Identify which cell holds the provided text, then report its [x, y] central coordinate. 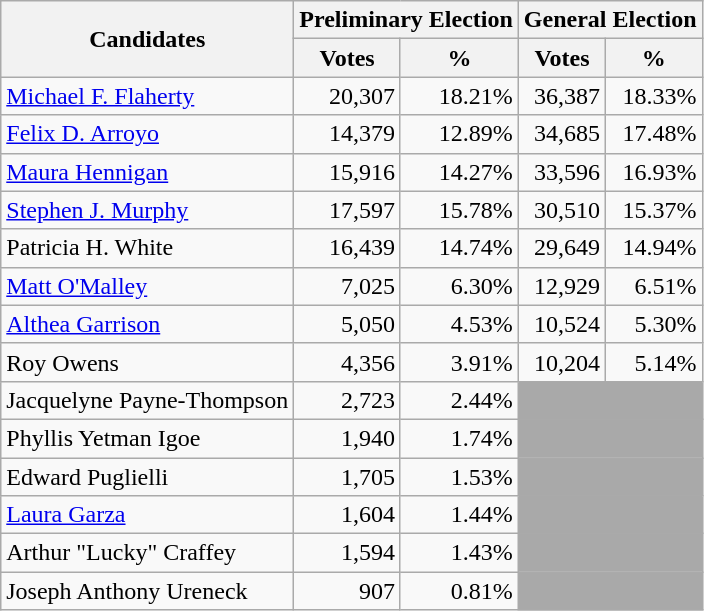
17.48% [654, 134]
1,594 [348, 553]
1,604 [348, 515]
34,685 [562, 134]
0.81% [459, 591]
4,356 [348, 362]
Jacquelyne Payne-Thompson [148, 400]
14,379 [348, 134]
10,524 [562, 324]
12,929 [562, 286]
1.44% [459, 515]
33,596 [562, 172]
12.89% [459, 134]
Althea Garrison [148, 324]
6.51% [654, 286]
17,597 [348, 210]
30,510 [562, 210]
2,723 [348, 400]
1.53% [459, 477]
Edward Puglielli [148, 477]
36,387 [562, 96]
6.30% [459, 286]
Candidates [148, 39]
14.94% [654, 248]
Stephen J. Murphy [148, 210]
15.37% [654, 210]
907 [348, 591]
General Election [610, 20]
5,050 [348, 324]
Roy Owens [148, 362]
Maura Hennigan [148, 172]
Arthur "Lucky" Craffey [148, 553]
Matt O'Malley [148, 286]
Patricia H. White [148, 248]
16,439 [348, 248]
7,025 [348, 286]
16.93% [654, 172]
Phyllis Yetman Igoe [148, 438]
20,307 [348, 96]
18.21% [459, 96]
10,204 [562, 362]
1.43% [459, 553]
1,705 [348, 477]
18.33% [654, 96]
29,649 [562, 248]
1.74% [459, 438]
Laura Garza [148, 515]
15,916 [348, 172]
15.78% [459, 210]
3.91% [459, 362]
Felix D. Arroyo [148, 134]
1,940 [348, 438]
2.44% [459, 400]
Joseph Anthony Ureneck [148, 591]
4.53% [459, 324]
Preliminary Election [406, 20]
14.27% [459, 172]
14.74% [459, 248]
5.30% [654, 324]
5.14% [654, 362]
Michael F. Flaherty [148, 96]
